Extract the [X, Y] coordinate from the center of the cell holding the provided text.  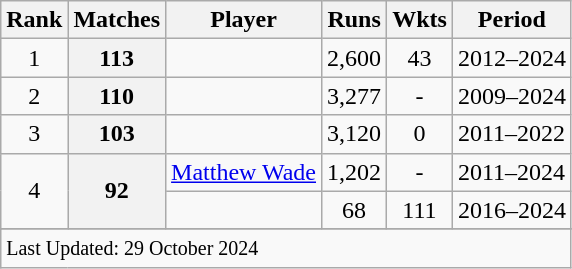
Matches [117, 20]
1,202 [354, 172]
3,277 [354, 96]
103 [117, 134]
2009–2024 [512, 96]
Player [244, 20]
Wkts [420, 20]
Runs [354, 20]
Last Updated: 29 October 2024 [286, 248]
3,120 [354, 134]
111 [420, 210]
43 [420, 58]
2011–2022 [512, 134]
0 [420, 134]
2,600 [354, 58]
92 [117, 191]
2011–2024 [512, 172]
1 [34, 58]
2012–2024 [512, 58]
110 [117, 96]
4 [34, 191]
113 [117, 58]
2016–2024 [512, 210]
Rank [34, 20]
Period [512, 20]
Matthew Wade [244, 172]
68 [354, 210]
3 [34, 134]
2 [34, 96]
